Determine the [x, y] coordinate at the center of the cell enclosing the given text.  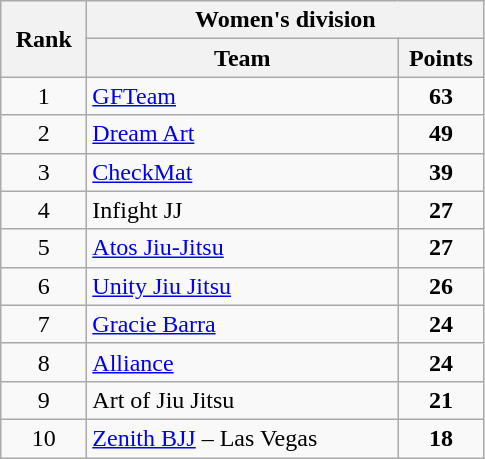
Gracie Barra [242, 324]
49 [441, 134]
Unity Jiu Jitsu [242, 286]
3 [44, 172]
Alliance [242, 362]
GFTeam [242, 96]
26 [441, 286]
Dream Art [242, 134]
7 [44, 324]
Women's division [286, 20]
18 [441, 438]
Zenith BJJ – Las Vegas [242, 438]
8 [44, 362]
2 [44, 134]
Points [441, 58]
Rank [44, 39]
4 [44, 210]
10 [44, 438]
Atos Jiu-Jitsu [242, 248]
Team [242, 58]
Infight JJ [242, 210]
5 [44, 248]
1 [44, 96]
63 [441, 96]
39 [441, 172]
Art of Jiu Jitsu [242, 400]
9 [44, 400]
6 [44, 286]
21 [441, 400]
CheckMat [242, 172]
